Find where the given text appears and provide that cell's center as [x, y] coordinate. 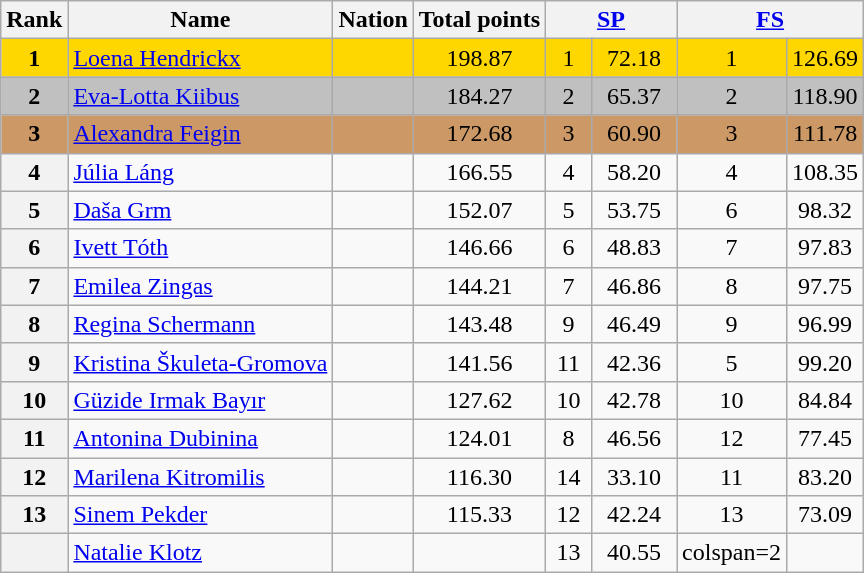
146.66 [479, 248]
166.55 [479, 172]
115.33 [479, 515]
46.49 [634, 324]
144.21 [479, 286]
Antonina Dubinina [200, 438]
116.30 [479, 477]
Name [200, 20]
Nation [373, 20]
65.37 [634, 96]
Júlia Láng [200, 172]
Kristina Škuleta-Gromova [200, 362]
colspan=2 [732, 553]
108.35 [824, 172]
60.90 [634, 134]
14 [569, 477]
143.48 [479, 324]
SP [612, 20]
Total points [479, 20]
42.24 [634, 515]
97.75 [824, 286]
72.18 [634, 58]
Emilea Zingas [200, 286]
46.86 [634, 286]
172.68 [479, 134]
58.20 [634, 172]
Natalie Klotz [200, 553]
Eva-Lotta Kiibus [200, 96]
184.27 [479, 96]
127.62 [479, 400]
124.01 [479, 438]
46.56 [634, 438]
Loena Hendrickx [200, 58]
97.83 [824, 248]
Daša Grm [200, 210]
118.90 [824, 96]
99.20 [824, 362]
Rank [34, 20]
73.09 [824, 515]
Regina Schermann [200, 324]
48.83 [634, 248]
42.36 [634, 362]
53.75 [634, 210]
42.78 [634, 400]
Marilena Kitromilis [200, 477]
77.45 [824, 438]
111.78 [824, 134]
126.69 [824, 58]
Alexandra Feigin [200, 134]
83.20 [824, 477]
FS [770, 20]
33.10 [634, 477]
Güzide Irmak Bayır [200, 400]
152.07 [479, 210]
84.84 [824, 400]
Sinem Pekder [200, 515]
96.99 [824, 324]
40.55 [634, 553]
198.87 [479, 58]
98.32 [824, 210]
Ivett Tóth [200, 248]
141.56 [479, 362]
